Search for the cell housing the specified text and yield its (X, Y) center coordinate. 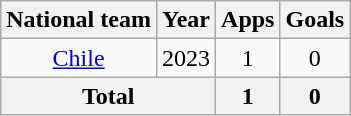
Goals (315, 20)
Total (108, 96)
Apps (248, 20)
2023 (186, 58)
Year (186, 20)
National team (79, 20)
Chile (79, 58)
